Find where the given text appears and provide that cell's center as (X, Y) coordinate. 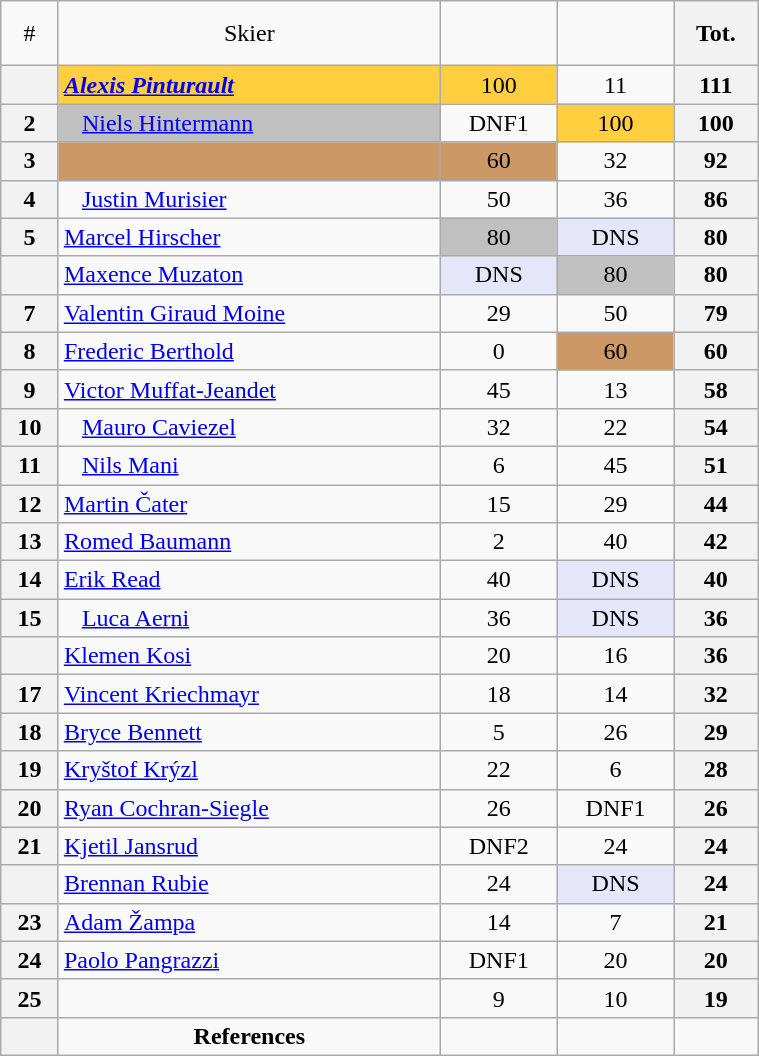
51 (716, 465)
111 (716, 85)
Luca Aerni (249, 618)
Ryan Cochran-Siegle (249, 808)
Romed Baumann (249, 542)
16 (616, 656)
54 (716, 427)
79 (716, 313)
17 (30, 694)
8 (30, 351)
Paolo Pangrazzi (249, 960)
References (249, 1036)
Erik Read (249, 580)
Justin Murisier (249, 199)
Bryce Bennett (249, 732)
12 (30, 503)
Alexis Pinturault (249, 85)
Nils Mani (249, 465)
Victor Muffat-Jeandet (249, 389)
Valentin Giraud Moine (249, 313)
# (30, 34)
28 (716, 770)
Tot. (716, 34)
Mauro Caviezel (249, 427)
Niels Hintermann (249, 123)
4 (30, 199)
Klemen Kosi (249, 656)
Maxence Muzaton (249, 275)
42 (716, 542)
Adam Žampa (249, 922)
Skier (249, 34)
DNF2 (498, 846)
3 (30, 161)
25 (30, 998)
Brennan Rubie (249, 884)
Marcel Hirscher (249, 237)
Frederic Berthold (249, 351)
23 (30, 922)
Vincent Kriechmayr (249, 694)
Kjetil Jansrud (249, 846)
58 (716, 389)
86 (716, 199)
Martin Čater (249, 503)
Kryštof Krýzl (249, 770)
44 (716, 503)
92 (716, 161)
0 (498, 351)
